Find where the given text appears and provide that cell's center as (X, Y) coordinate. 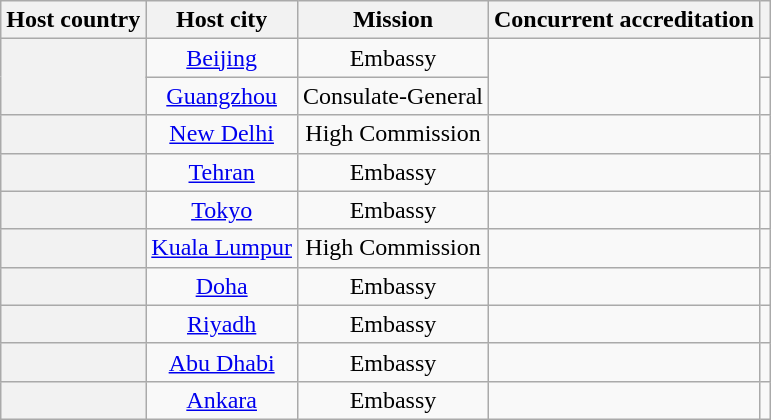
Abu Dhabi (222, 362)
Kuala Lumpur (222, 248)
Mission (392, 20)
New Delhi (222, 134)
Consulate-General (392, 96)
Doha (222, 286)
Guangzhou (222, 96)
Tehran (222, 172)
Tokyo (222, 210)
Host country (74, 20)
Host city (222, 20)
Beijing (222, 58)
Concurrent accreditation (624, 20)
Riyadh (222, 324)
Ankara (222, 400)
